From the cell containing the given text, extract its center point as (x, y) coordinate. 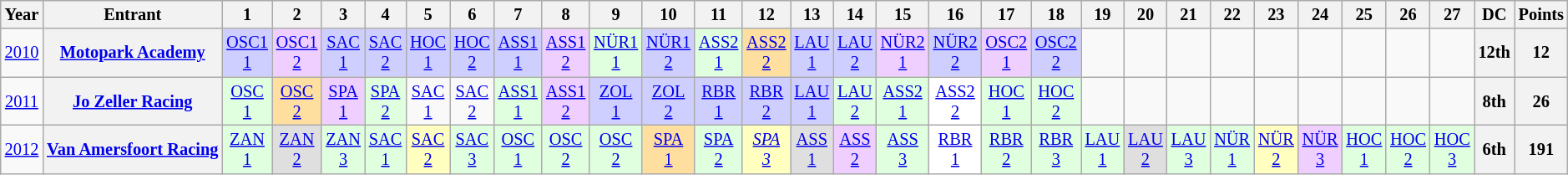
HOC3 (1453, 149)
ASS3 (903, 149)
20 (1146, 14)
18 (1056, 14)
9 (616, 14)
ZOL2 (668, 101)
2011 (22, 101)
DC (1495, 14)
NÜR22 (955, 53)
Van Amersfoort Racing (132, 149)
2 (297, 14)
NÜR11 (616, 53)
6th (1495, 149)
8th (1495, 101)
7 (518, 14)
RBR3 (1056, 149)
2012 (22, 149)
4 (386, 14)
Jo Zeller Racing (132, 101)
SAC3 (473, 149)
12th (1495, 53)
ZAN1 (247, 149)
ZAN3 (343, 149)
16 (955, 14)
OSC21 (1006, 53)
NÜR12 (668, 53)
191 (1541, 149)
OSC12 (297, 53)
2010 (22, 53)
Motopark Academy (132, 53)
ZAN2 (297, 149)
SPA3 (766, 149)
3 (343, 14)
LAU3 (1189, 149)
NÜR1 (1232, 149)
10 (668, 14)
25 (1364, 14)
11 (718, 14)
ASS1 (812, 149)
Year (22, 14)
22 (1232, 14)
NÜR21 (903, 53)
13 (812, 14)
14 (855, 14)
Entrant (132, 14)
21 (1189, 14)
OSC11 (247, 53)
19 (1103, 14)
23 (1276, 14)
OSC22 (1056, 53)
8 (566, 14)
5 (427, 14)
17 (1006, 14)
27 (1453, 14)
ZOL1 (616, 101)
24 (1321, 14)
ASS2 (855, 149)
1 (247, 14)
6 (473, 14)
NÜR3 (1321, 149)
Points (1541, 14)
NÜR2 (1276, 149)
15 (903, 14)
